Find where the given text appears and provide that cell's center as (X, Y) coordinate. 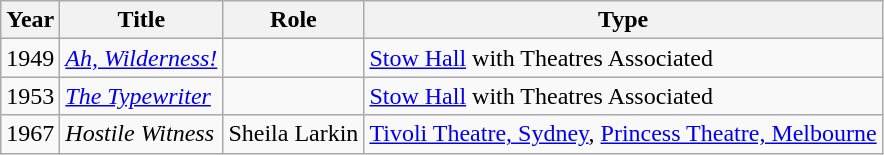
1953 (30, 96)
1967 (30, 134)
1949 (30, 58)
Type (623, 20)
Sheila Larkin (294, 134)
Title (142, 20)
The Typewriter (142, 96)
Year (30, 20)
Tivoli Theatre, Sydney, Princess Theatre, Melbourne (623, 134)
Role (294, 20)
Hostile Witness (142, 134)
Ah, Wilderness! (142, 58)
